Capture the cell that displays the provided text and extract its [X, Y] central coordinate. 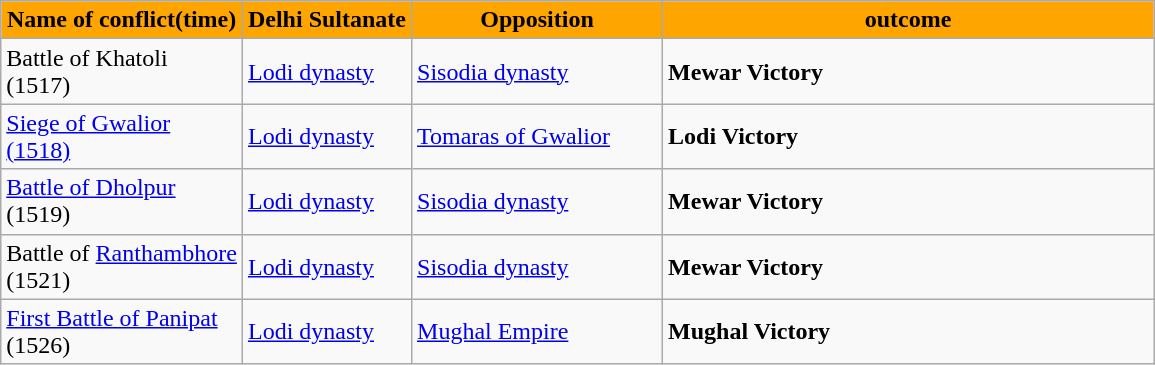
Mughal Victory [908, 332]
Name of conflict(time) [122, 20]
Battle of Ranthambhore(1521) [122, 266]
Lodi Victory [908, 136]
Battle of Khatoli(1517) [122, 72]
Delhi Sultanate [326, 20]
Mughal Empire [538, 332]
outcome [908, 20]
Siege of Gwalior(1518) [122, 136]
Opposition [538, 20]
First Battle of Panipat(1526) [122, 332]
Tomaras of Gwalior [538, 136]
Battle of Dholpur(1519) [122, 202]
